Scan for the cell matching the given text and deliver its [X, Y] coordinate at center. 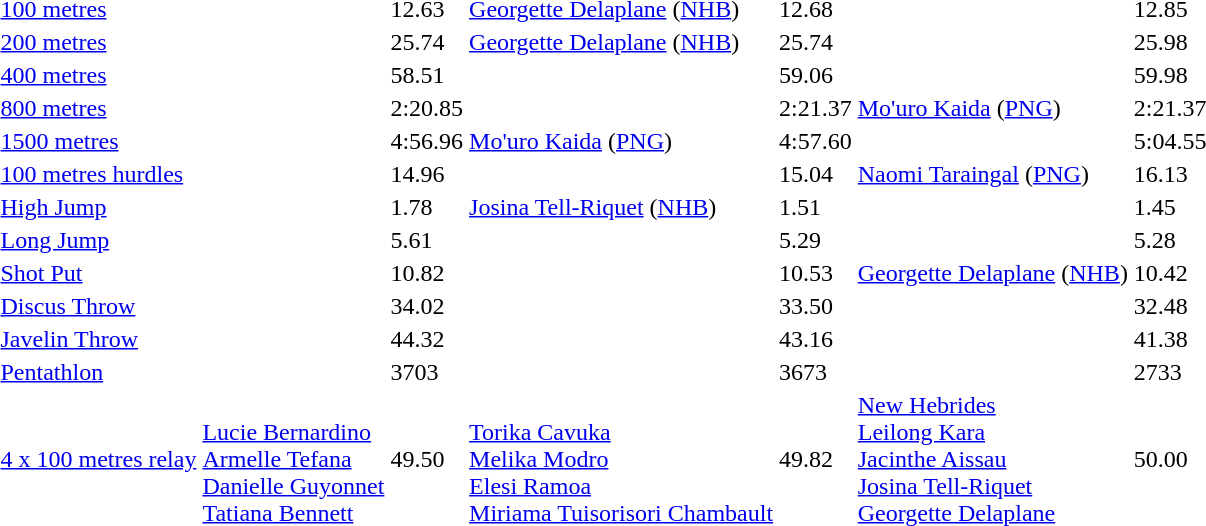
58.51 [427, 75]
5.61 [427, 240]
2:21.37 [816, 108]
1.78 [427, 207]
43.16 [816, 339]
59.06 [816, 75]
4:57.60 [816, 141]
4:56.96 [427, 141]
14.96 [427, 174]
34.02 [427, 306]
3703 [427, 372]
10.82 [427, 273]
3673 [816, 372]
15.04 [816, 174]
10.53 [816, 273]
44.32 [427, 339]
33.50 [816, 306]
2:20.85 [427, 108]
5.29 [816, 240]
1.51 [816, 207]
Josina Tell-Riquet (NHB) [622, 207]
Naomi Taraingal (PNG) [992, 174]
